For the text-containing cell, return its midpoint in [x, y] coordinate format. 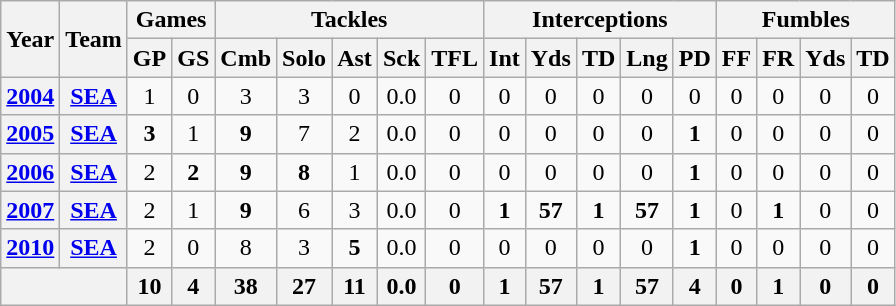
27 [304, 286]
TFL [455, 58]
GS [194, 58]
FF [736, 58]
Games [170, 20]
GP [149, 58]
Sck [401, 58]
Ast [355, 58]
Team [94, 39]
2004 [30, 96]
Tackles [350, 20]
Solo [304, 58]
2005 [30, 134]
Cmb [246, 58]
Interceptions [600, 20]
2006 [30, 172]
38 [246, 286]
2007 [30, 210]
PD [694, 58]
7 [304, 134]
11 [355, 286]
6 [304, 210]
Lng [647, 58]
5 [355, 248]
FR [778, 58]
2010 [30, 248]
Fumbles [806, 20]
10 [149, 286]
Year [30, 39]
Int [505, 58]
